Extract the (X, Y) coordinate from the center of the cell holding the provided text.  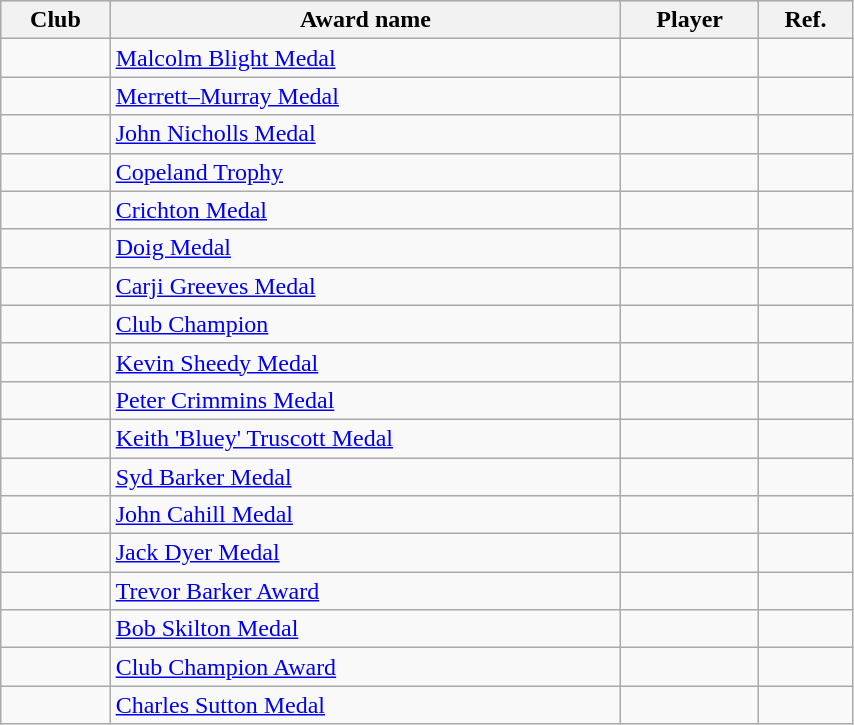
Keith 'Bluey' Truscott Medal (366, 438)
Charles Sutton Medal (366, 705)
Crichton Medal (366, 210)
Bob Skilton Medal (366, 629)
Merrett–Murray Medal (366, 96)
John Cahill Medal (366, 515)
Ref. (805, 20)
Player (690, 20)
Malcolm Blight Medal (366, 58)
Peter Crimmins Medal (366, 400)
Syd Barker Medal (366, 477)
Kevin Sheedy Medal (366, 362)
Club (56, 20)
John Nicholls Medal (366, 134)
Club Champion (366, 324)
Club Champion Award (366, 667)
Trevor Barker Award (366, 591)
Award name (366, 20)
Carji Greeves Medal (366, 286)
Copeland Trophy (366, 172)
Jack Dyer Medal (366, 553)
Doig Medal (366, 248)
